Identify which cell holds the provided text, then report its [x, y] central coordinate. 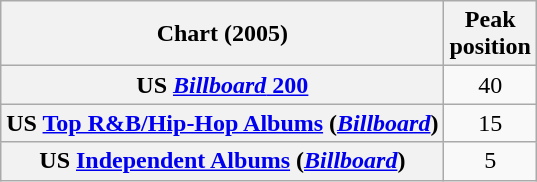
US Top R&B/Hip-Hop Albums (Billboard) [222, 123]
US Billboard 200 [222, 85]
40 [490, 85]
Chart (2005) [222, 34]
15 [490, 123]
5 [490, 161]
US Independent Albums (Billboard) [222, 161]
Peakposition [490, 34]
